Scan for the cell matching the given text and deliver its (x, y) coordinate at center. 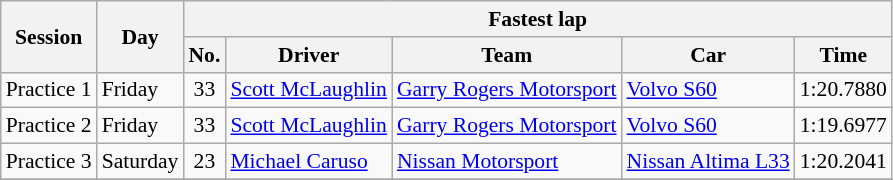
Time (844, 55)
No. (204, 55)
Day (140, 36)
Nissan Motorsport (507, 162)
Practice 2 (49, 126)
Saturday (140, 162)
Car (708, 55)
23 (204, 162)
1:20.2041 (844, 162)
Practice 3 (49, 162)
Team (507, 55)
Driver (308, 55)
Practice 1 (49, 90)
1:20.7880 (844, 90)
1:19.6977 (844, 126)
Nissan Altima L33 (708, 162)
Michael Caruso (308, 162)
Session (49, 36)
Fastest lap (537, 19)
